Return the [X, Y] coordinate for the center point of the cell that contains the specified text.  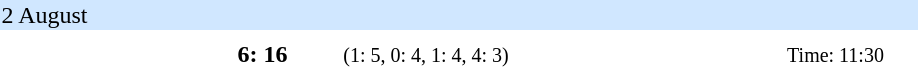
2 August [459, 15]
